Extract the (X, Y) coordinate from the center of the cell holding the provided text.  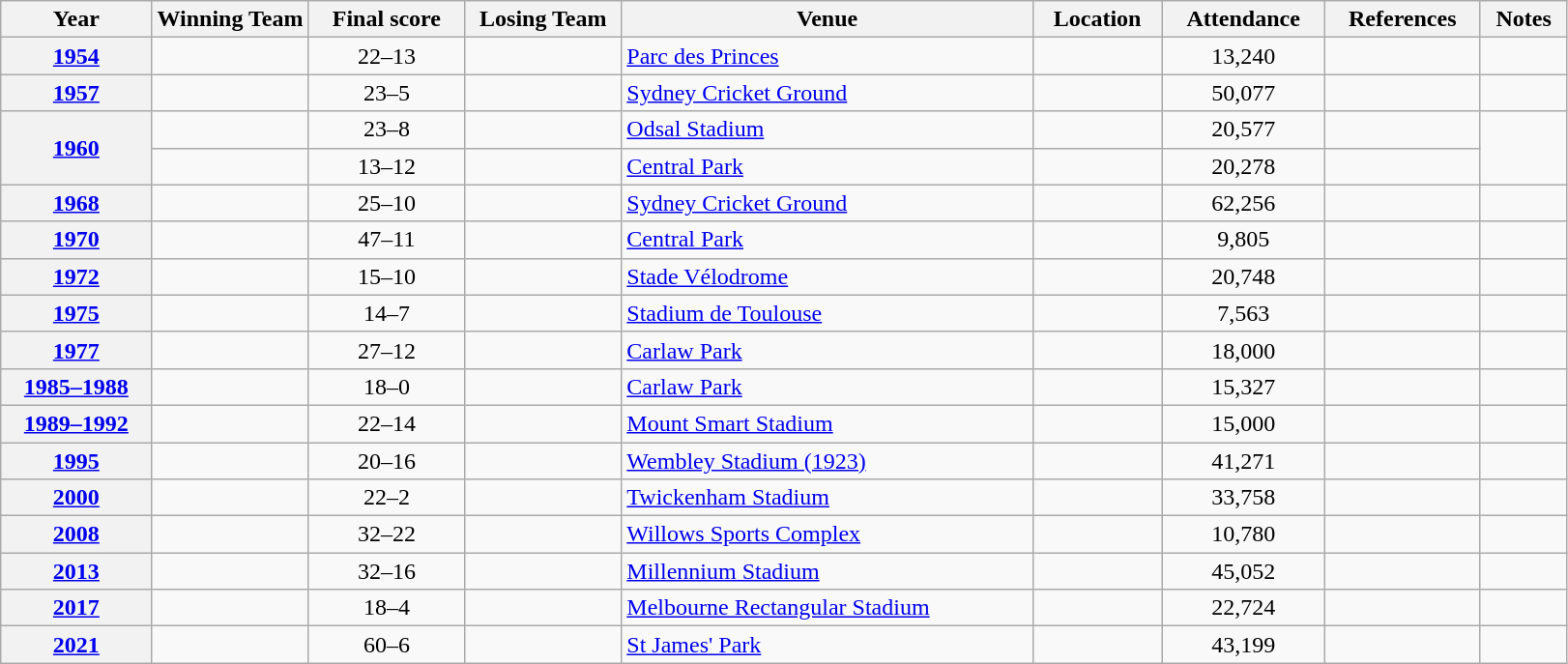
Stade Vélodrome (828, 276)
18,000 (1243, 350)
1972 (76, 276)
St James' Park (828, 645)
Year (76, 19)
1957 (76, 93)
1985–1988 (76, 387)
22–14 (387, 423)
14–7 (387, 313)
Melbourne Rectangular Stadium (828, 608)
1975 (76, 313)
Parc des Princes (828, 56)
33,758 (1243, 498)
1968 (76, 203)
23–8 (387, 130)
Notes (1524, 19)
47–11 (387, 240)
2008 (76, 534)
Wembley Stadium (1923) (828, 461)
Winning Team (230, 19)
22–13 (387, 56)
15,000 (1243, 423)
Willows Sports Complex (828, 534)
18–4 (387, 608)
Attendance (1243, 19)
1977 (76, 350)
1989–1992 (76, 423)
20,748 (1243, 276)
2013 (76, 571)
Final score (387, 19)
References (1402, 19)
Mount Smart Stadium (828, 423)
9,805 (1243, 240)
1995 (76, 461)
50,077 (1243, 93)
22,724 (1243, 608)
43,199 (1243, 645)
Twickenham Stadium (828, 498)
15–10 (387, 276)
27–12 (387, 350)
20–16 (387, 461)
1954 (76, 56)
Location (1097, 19)
25–10 (387, 203)
Millennium Stadium (828, 571)
32–16 (387, 571)
1970 (76, 240)
7,563 (1243, 313)
20,278 (1243, 166)
1960 (76, 148)
Odsal Stadium (828, 130)
2021 (76, 645)
20,577 (1243, 130)
23–5 (387, 93)
Stadium de Toulouse (828, 313)
2000 (76, 498)
13–12 (387, 166)
Losing Team (543, 19)
18–0 (387, 387)
13,240 (1243, 56)
22–2 (387, 498)
62,256 (1243, 203)
15,327 (1243, 387)
10,780 (1243, 534)
32–22 (387, 534)
41,271 (1243, 461)
60–6 (387, 645)
45,052 (1243, 571)
2017 (76, 608)
Venue (828, 19)
